Return [X, Y] of the center of cell containing provided text 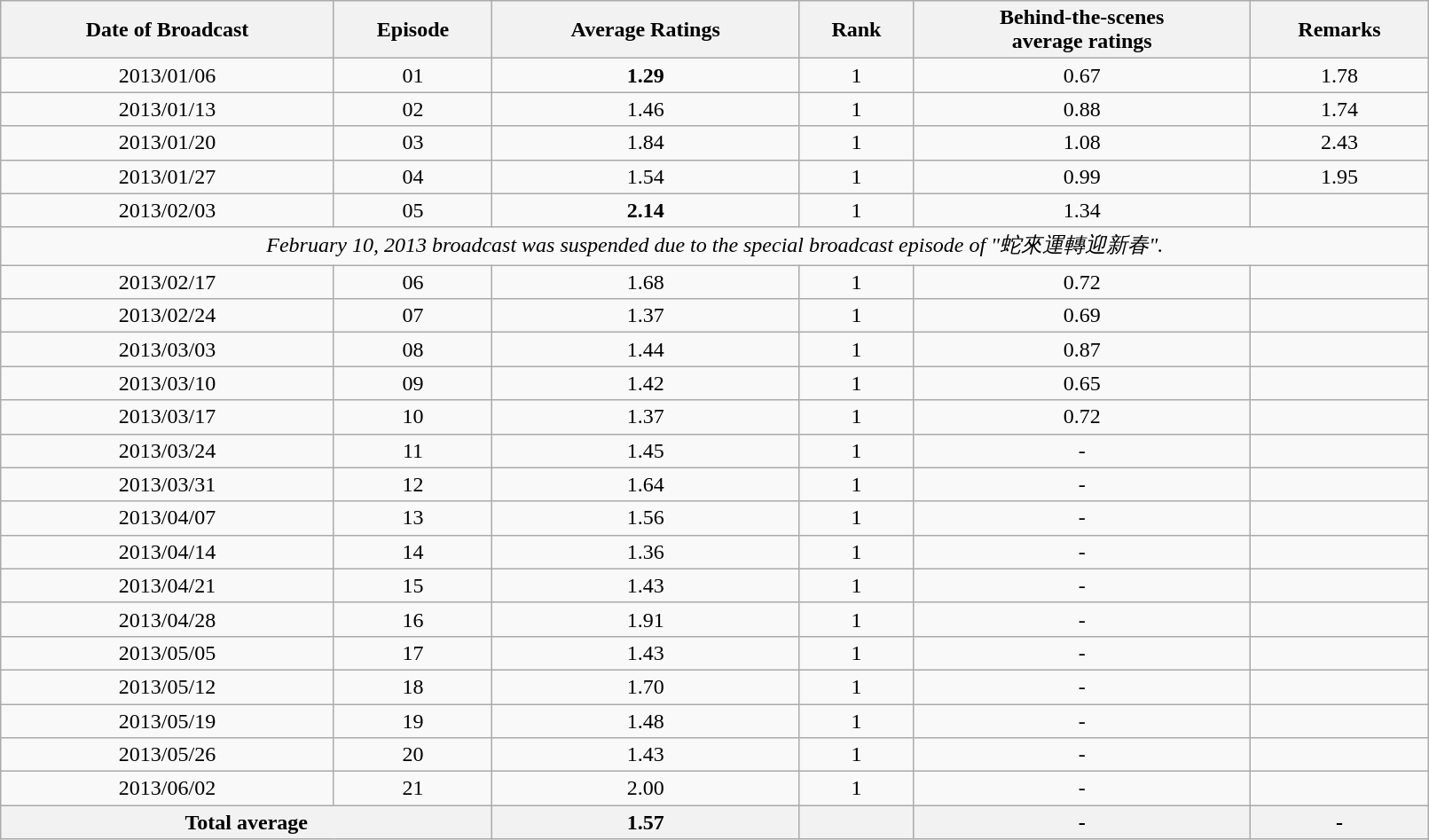
2013/01/27 [168, 177]
0.99 [1082, 177]
2013/03/31 [168, 484]
1.84 [646, 143]
13 [412, 518]
Episode [412, 30]
08 [412, 349]
2013/04/07 [168, 518]
2013/03/17 [168, 417]
17 [412, 653]
03 [412, 143]
0.88 [1082, 109]
2013/05/05 [168, 653]
Total average [247, 822]
11 [412, 451]
Behind-the-scenes average ratings [1082, 30]
1.08 [1082, 143]
2013/04/14 [168, 552]
19 [412, 721]
2013/04/21 [168, 585]
0.69 [1082, 316]
2013/03/10 [168, 383]
21 [412, 789]
15 [412, 585]
1.57 [646, 822]
1.70 [646, 687]
0.87 [1082, 349]
Average Ratings [646, 30]
1.68 [646, 282]
16 [412, 619]
1.36 [646, 552]
1.78 [1339, 75]
18 [412, 687]
07 [412, 316]
0.67 [1082, 75]
09 [412, 383]
1.29 [646, 75]
Rank [857, 30]
1.56 [646, 518]
12 [412, 484]
1.46 [646, 109]
1.91 [646, 619]
1.64 [646, 484]
2013/03/24 [168, 451]
0.65 [1082, 383]
01 [412, 75]
1.42 [646, 383]
10 [412, 417]
2013/01/13 [168, 109]
1.74 [1339, 109]
2.00 [646, 789]
20 [412, 755]
2013/03/03 [168, 349]
2013/02/03 [168, 210]
2.14 [646, 210]
1.45 [646, 451]
Remarks [1339, 30]
2013/05/19 [168, 721]
Date of Broadcast [168, 30]
2013/06/02 [168, 789]
2013/05/26 [168, 755]
2013/05/12 [168, 687]
06 [412, 282]
04 [412, 177]
2013/02/24 [168, 316]
February 10, 2013 broadcast was suspended due to the special broadcast episode of "蛇來運轉迎新春". [715, 247]
05 [412, 210]
1.34 [1082, 210]
2013/02/17 [168, 282]
1.48 [646, 721]
1.95 [1339, 177]
2013/01/20 [168, 143]
1.54 [646, 177]
2013/04/28 [168, 619]
2.43 [1339, 143]
02 [412, 109]
14 [412, 552]
1.44 [646, 349]
2013/01/06 [168, 75]
